Detect which cell encompasses the target text, then output its (x, y) center coordinate. 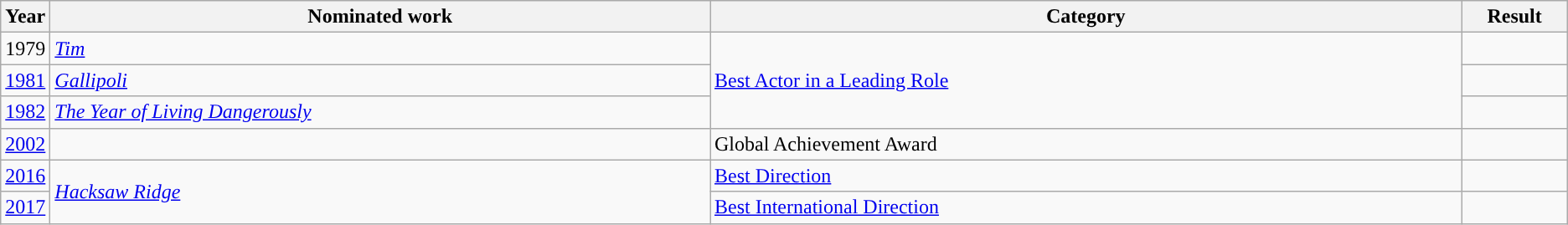
Nominated work (380, 17)
Best International Direction (1086, 207)
Best Actor in a Leading Role (1086, 80)
1982 (25, 112)
The Year of Living Dangerously (380, 112)
Result (1514, 17)
1979 (25, 49)
Year (25, 17)
Category (1086, 17)
Tim (380, 49)
Global Achievement Award (1086, 144)
2002 (25, 144)
2017 (25, 207)
Best Direction (1086, 176)
Hacksaw Ridge (380, 192)
1981 (25, 80)
2016 (25, 176)
Gallipoli (380, 80)
